Extract the [x, y] coordinate from the center of the cell holding the provided text.  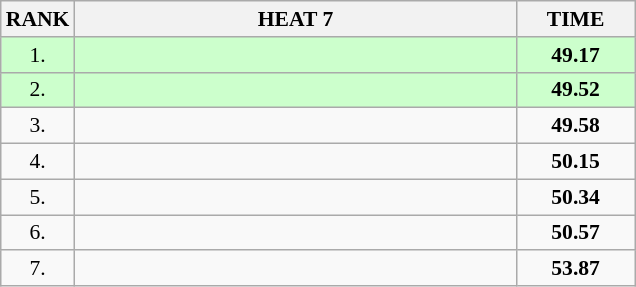
50.15 [576, 162]
50.34 [576, 197]
6. [38, 233]
7. [38, 269]
TIME [576, 19]
49.52 [576, 90]
50.57 [576, 233]
1. [38, 55]
49.17 [576, 55]
49.58 [576, 126]
5. [38, 197]
53.87 [576, 269]
2. [38, 90]
4. [38, 162]
3. [38, 126]
HEAT 7 [295, 19]
RANK [38, 19]
